Return the [x, y] coordinate for the center point of the cell that contains the specified text.  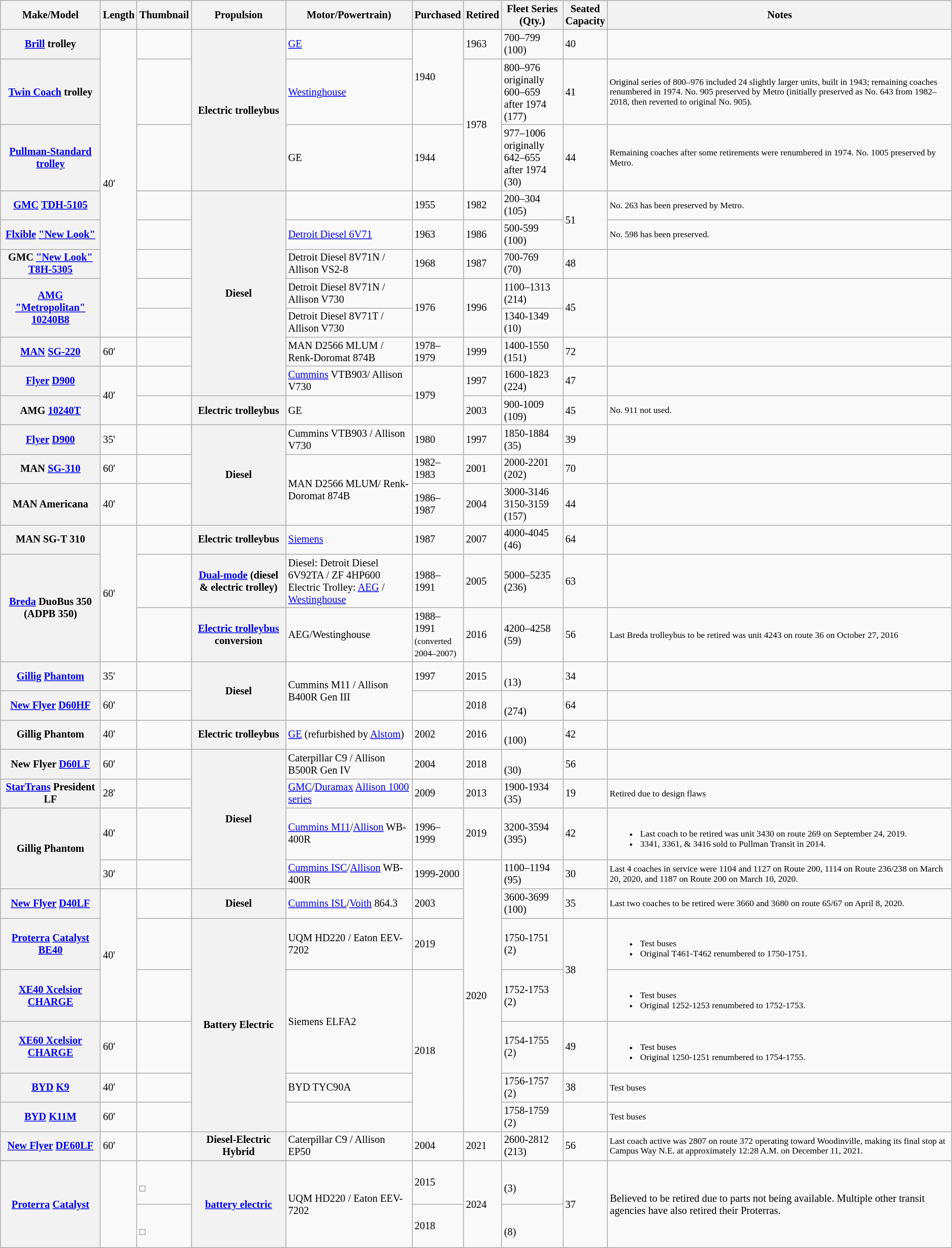
1758-1759(2) [532, 1117]
XE60 Xcelsior CHARGE [51, 1047]
1600-1823(224) [532, 381]
1900-1934(35) [532, 793]
1750-1751(2) [532, 944]
34 [585, 676]
Fleet Series (Qty.) [532, 15]
Detroit Diesel 8V71N / Allison VS2-8 [349, 264]
2024 [482, 1204]
1968 [438, 264]
Detroit Diesel 8V71N / Allison V730 [349, 293]
1752-1753(2) [532, 996]
MAN SG-220 [51, 351]
41 [585, 92]
Diesel: Detroit Diesel 6V92TA / ZF 4HP600Electric Trolley: AEG / Westinghouse [349, 581]
(100) [532, 734]
500-599(100) [532, 235]
1996 [482, 308]
Breda DuoBus 350(ADPB 350) [51, 607]
Test busesOriginal 1250-1251 renumbered to 1754-1755. [780, 1047]
35 [585, 904]
1986–1987 [438, 504]
Propulsion [239, 15]
977–1006 originally642–655 after 1974(30) [532, 157]
4000-4045(46) [532, 539]
2013 [482, 793]
BYD K9 [51, 1087]
GMC "New Look" T8H-5305 [51, 264]
BYD TYC90A [349, 1087]
Last coach to be retired was unit 3430 on route 269 on September 24, 2019.3341, 3361, & 3416 sold to Pullman Transit in 2014. [780, 834]
28' [119, 793]
3000-31463150-3159(157) [532, 504]
2001 [482, 469]
2000-2201(202) [532, 469]
GE (refurbished by Alstom) [349, 734]
1986 [482, 235]
Test busesOriginal 1252-1253 renumbered to 1752-1753. [780, 996]
AMG "Metropolitan" 10240B8 [51, 308]
1999-2000 [438, 874]
1400-1550(151) [532, 351]
30' [119, 874]
New Flyer DE60LF [51, 1146]
37 [585, 1204]
battery electric [239, 1204]
Cummins VTB903 / Allison V730 [349, 439]
(274) [532, 706]
No. 911 not used. [780, 410]
1978–1979 [438, 351]
47 [585, 381]
Last 4 coaches in service were 1104 and 1127 on Route 200, 1114 on Route 236/238 on March 20, 2020, and 1187 on Route 200 on March 10, 2020. [780, 874]
New Flyer D60LF [51, 764]
1756-1757(2) [532, 1087]
Siemens ELFA2 [349, 1021]
Retired due to design flaws [780, 793]
51 [585, 219]
New Flyer D40LF [51, 904]
Electric trolleybus conversion [239, 634]
Westinghouse [349, 92]
XE40 Xcelsior CHARGE [51, 996]
1940 [438, 77]
72 [585, 351]
39 [585, 439]
Proterra Catalyst BE40 [51, 944]
Detroit Diesel 6V71 [349, 235]
Cummins VTB903/ Allison V730 [349, 381]
MAN D2566 MLUM / Renk-Doromat 874B [349, 351]
2005 [482, 581]
2021 [482, 1146]
1955 [438, 205]
1979 [438, 395]
SeatedCapacity [585, 15]
1340-1349(10) [532, 323]
No. 263 has been preserved by Metro. [780, 205]
GMC/Duramax Allison 1000 series [349, 793]
StarTrans President LF [51, 793]
49 [585, 1047]
700-769(70) [532, 264]
(3) [532, 1182]
Siemens [349, 539]
MAN D2566 MLUM/ Renk-Doromat 874B [349, 490]
Proterra Catalyst [51, 1204]
700–799(100) [532, 44]
Last two coaches to be retired were 3660 and 3680 on route 65/67 on April 8, 2020. [780, 904]
GMC TDH-5105 [51, 205]
40 [585, 44]
(13) [532, 676]
2007 [482, 539]
Make/Model [51, 15]
4200–4258(59) [532, 634]
30 [585, 874]
Diesel-Electric Hybrid [239, 1146]
Flxible "New Look" [51, 235]
Cummins ISL/Voith 864.3 [349, 904]
New Flyer D60HF [51, 706]
19 [585, 793]
1976 [438, 308]
Length [119, 15]
2020 [482, 996]
Motor/Powertrain) [349, 15]
1850-1884(35) [532, 439]
Notes [780, 15]
2600-2812(213) [532, 1146]
Battery Electric [239, 1025]
1988–1991 [438, 581]
48 [585, 264]
Retired [482, 15]
Thumbnail [165, 15]
1982–1983 [438, 469]
Believed to be retired due to parts not being available. Multiple other transit agencies have also retired their Proterras. [780, 1204]
MAN Americana [51, 504]
1754-1755(2) [532, 1047]
BYD K11M [51, 1117]
Pullman-Standard trolley [51, 157]
Dual-mode (diesel & electric trolley) [239, 581]
Test busesOriginal T461-T462 renumbered to 1750-1751. [780, 944]
1978 [482, 125]
1996–1999 [438, 834]
MAN SG-T 310 [51, 539]
No. 598 has been preserved. [780, 235]
MAN SG-310 [51, 469]
Brill trolley [51, 44]
1944 [438, 157]
1100–1194(95) [532, 874]
5000–5235(236) [532, 581]
(30) [532, 764]
Purchased [438, 15]
1988–1991(converted2004–2007) [438, 634]
1999 [482, 351]
Cummins ISC/Allison WB-400R [349, 874]
3600-3699(100) [532, 904]
63 [585, 581]
Cummins M11/Allison WB-400R [349, 834]
Twin Coach trolley [51, 92]
2002 [438, 734]
1100–1313(214) [532, 293]
800–976 originally600–659 after 1974(177) [532, 92]
200–304(105) [532, 205]
Cummins M11 / Allison B400R Gen III [349, 691]
(8) [532, 1226]
1982 [482, 205]
AEG/Westinghouse [349, 634]
900-1009(109) [532, 410]
Caterpillar C9 / Allison B500R Gen IV [349, 764]
3200-3594(395) [532, 834]
AMG 10240T [51, 410]
1980 [438, 439]
Detroit Diesel 8V71T / Allison V730 [349, 323]
70 [585, 469]
Remaining coaches after some retirements were renumbered in 1974. No. 1005 preserved by Metro. [780, 157]
Last Breda trolleybus to be retired was unit 4243 on route 36 on October 27, 2016 [780, 634]
Caterpillar C9 / Allison EP50 [349, 1146]
2009 [438, 793]
